Find where the given text appears and provide that cell's center as (X, Y) coordinate. 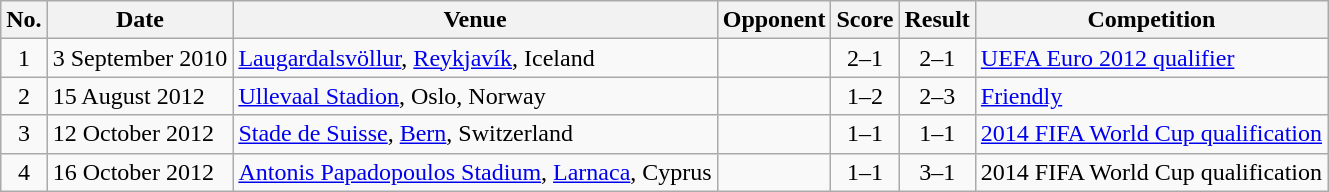
3 September 2010 (140, 58)
3 (24, 134)
1–2 (865, 96)
Opponent (774, 20)
UEFA Euro 2012 qualifier (1151, 58)
Stade de Suisse, Bern, Switzerland (475, 134)
15 August 2012 (140, 96)
3–1 (937, 172)
2–3 (937, 96)
Antonis Papadopoulos Stadium, Larnaca, Cyprus (475, 172)
Competition (1151, 20)
2 (24, 96)
16 October 2012 (140, 172)
No. (24, 20)
Score (865, 20)
Friendly (1151, 96)
Ullevaal Stadion, Oslo, Norway (475, 96)
4 (24, 172)
Result (937, 20)
12 October 2012 (140, 134)
1 (24, 58)
Laugardalsvöllur, Reykjavík, Iceland (475, 58)
Date (140, 20)
Venue (475, 20)
